For the text-containing cell, return its midpoint in [x, y] coordinate format. 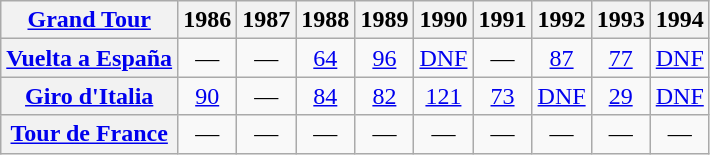
1992 [562, 20]
73 [502, 96]
87 [562, 58]
Vuelta a España [90, 58]
1990 [444, 20]
1987 [266, 20]
1986 [208, 20]
84 [326, 96]
96 [384, 58]
77 [620, 58]
Tour de France [90, 134]
1988 [326, 20]
82 [384, 96]
64 [326, 58]
90 [208, 96]
1991 [502, 20]
1989 [384, 20]
1994 [680, 20]
Giro d'Italia [90, 96]
1993 [620, 20]
29 [620, 96]
121 [444, 96]
Grand Tour [90, 20]
